Search for the cell housing the specified text and yield its [x, y] center coordinate. 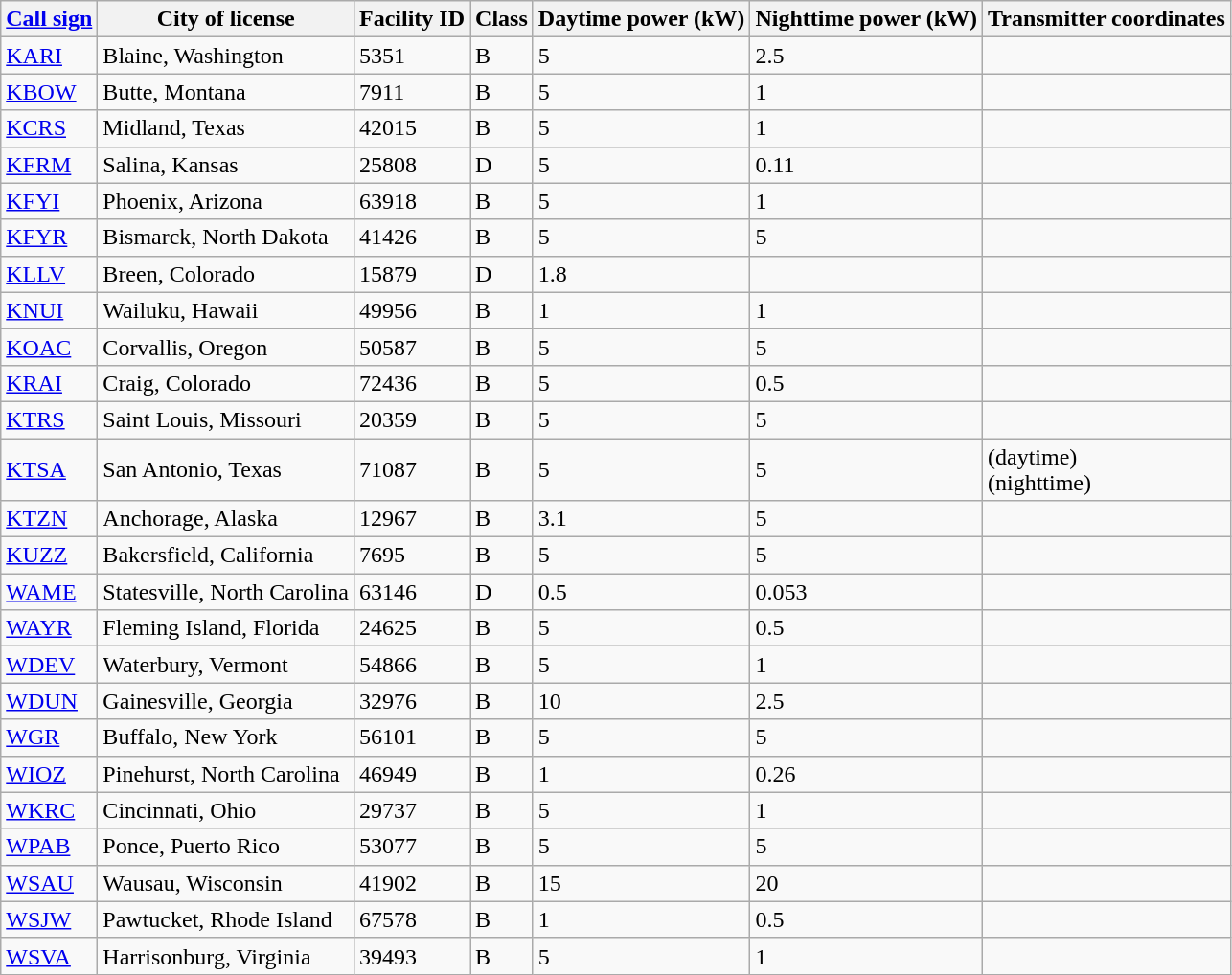
Cincinnati, Ohio [226, 810]
41902 [412, 883]
WSVA [50, 956]
KTRS [50, 419]
WIOZ [50, 774]
WPAB [50, 847]
KBOW [50, 92]
0.11 [866, 165]
Daytime power (kW) [642, 19]
71087 [412, 469]
29737 [412, 810]
15879 [412, 274]
Pinehurst, North Carolina [226, 774]
7695 [412, 556]
Gainesville, Georgia [226, 701]
Wailuku, Hawaii [226, 310]
Bismarck, North Dakota [226, 238]
Pawtucket, Rhode Island [226, 919]
Corvallis, Oregon [226, 347]
Craig, Colorado [226, 383]
Breen, Colorado [226, 274]
Waterbury, Vermont [226, 665]
Ponce, Puerto Rico [226, 847]
KRAI [50, 383]
KUZZ [50, 556]
Facility ID [412, 19]
San Antonio, Texas [226, 469]
39493 [412, 956]
0.053 [866, 592]
15 [642, 883]
KOAC [50, 347]
Fleming Island, Florida [226, 628]
50587 [412, 347]
Transmitter coordinates [1107, 19]
WAYR [50, 628]
(daytime) (nighttime) [1107, 469]
WSJW [50, 919]
24625 [412, 628]
Blaine, Washington [226, 56]
63146 [412, 592]
Harrisonburg, Virginia [226, 956]
20 [866, 883]
Bakersfield, California [226, 556]
WGR [50, 737]
WAME [50, 592]
KFRM [50, 165]
Wausau, Wisconsin [226, 883]
Class [502, 19]
1.8 [642, 274]
32976 [412, 701]
46949 [412, 774]
Anchorage, Alaska [226, 519]
53077 [412, 847]
WKRC [50, 810]
Salina, Kansas [226, 165]
49956 [412, 310]
KNUI [50, 310]
25808 [412, 165]
KFYI [50, 201]
KCRS [50, 128]
7911 [412, 92]
0.26 [866, 774]
KFYR [50, 238]
56101 [412, 737]
WDUN [50, 701]
Butte, Montana [226, 92]
5351 [412, 56]
Phoenix, Arizona [226, 201]
63918 [412, 201]
54866 [412, 665]
Nighttime power (kW) [866, 19]
Midland, Texas [226, 128]
Buffalo, New York [226, 737]
42015 [412, 128]
3.1 [642, 519]
KTZN [50, 519]
12967 [412, 519]
City of license [226, 19]
72436 [412, 383]
20359 [412, 419]
WSAU [50, 883]
KTSA [50, 469]
Statesville, North Carolina [226, 592]
WDEV [50, 665]
41426 [412, 238]
67578 [412, 919]
10 [642, 701]
KLLV [50, 274]
Saint Louis, Missouri [226, 419]
Call sign [50, 19]
KARI [50, 56]
